Output the (x, y) coordinate of the center of the cell containing the given text.  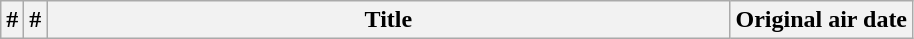
Title (388, 20)
Original air date (822, 20)
